Capture the cell that displays the provided text and extract its (x, y) central coordinate. 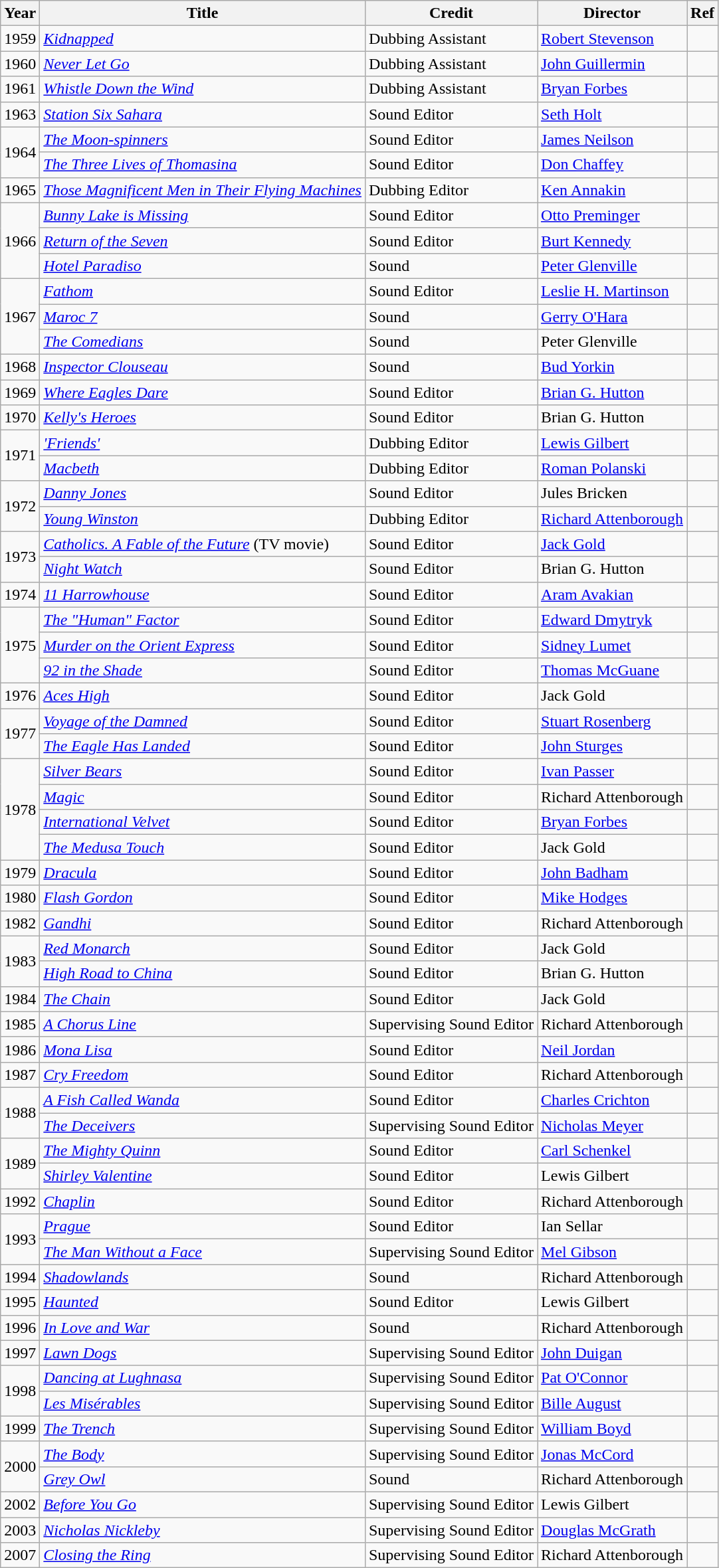
Chaplin (203, 1201)
Director (613, 13)
1985 (20, 1024)
The Deceivers (203, 1126)
The Body (203, 1454)
1968 (20, 367)
A Fish Called Wanda (203, 1100)
Bille August (613, 1403)
Carl Schenkel (613, 1151)
Neil Jordan (613, 1049)
Sidney Lumet (613, 645)
Hotel Paradiso (203, 266)
Year (20, 13)
The Moon-spinners (203, 139)
1998 (20, 1391)
1994 (20, 1277)
1969 (20, 392)
Before You Go (203, 1504)
Otto Preminger (613, 215)
1995 (20, 1302)
1970 (20, 418)
'Friends' (203, 443)
Thomas McGuane (613, 670)
Ian Sellar (613, 1227)
Those Magnificent Men in Their Flying Machines (203, 190)
John Sturges (613, 746)
1983 (20, 961)
The Eagle Has Landed (203, 746)
The Medusa Touch (203, 847)
Whistle Down the Wind (203, 89)
John Badham (613, 873)
2007 (20, 1555)
1974 (20, 594)
Macbeth (203, 468)
The Chain (203, 999)
1976 (20, 695)
Shadowlands (203, 1277)
Pat O'Connor (613, 1378)
The "Human" Factor (203, 620)
Maroc 7 (203, 317)
Charles Crichton (613, 1100)
Return of the Seven (203, 240)
John Guillermin (613, 64)
Catholics. A Fable of the Future (TV movie) (203, 544)
1977 (20, 733)
Mona Lisa (203, 1049)
Douglas McGrath (613, 1529)
2002 (20, 1504)
Mike Hodges (613, 898)
Edward Dmytryk (613, 620)
Cry Freedom (203, 1075)
The Trench (203, 1429)
Lawn Dogs (203, 1353)
1980 (20, 898)
1961 (20, 89)
International Velvet (203, 822)
Aram Avakian (613, 594)
1959 (20, 39)
1975 (20, 645)
2000 (20, 1466)
1993 (20, 1239)
James Neilson (613, 139)
Credit (451, 13)
Ken Annakin (613, 190)
Never Let Go (203, 64)
Prague (203, 1227)
Shirley Valentine (203, 1176)
Seth Holt (613, 114)
1984 (20, 999)
High Road to China (203, 974)
Bud Yorkin (613, 367)
Fathom (203, 291)
William Boyd (613, 1429)
1978 (20, 810)
Nicholas Nickleby (203, 1529)
The Man Without a Face (203, 1252)
92 in the Shade (203, 670)
Inspector Clouseau (203, 367)
1986 (20, 1049)
Murder on the Orient Express (203, 645)
1964 (20, 152)
Title (203, 13)
Robert Stevenson (613, 39)
The Three Lives of Thomasina (203, 165)
Kidnapped (203, 39)
The Mighty Quinn (203, 1151)
Leslie H. Martinson (613, 291)
Dracula (203, 873)
Flash Gordon (203, 898)
1963 (20, 114)
Haunted (203, 1302)
The Comedians (203, 342)
Gerry O'Hara (613, 317)
1979 (20, 873)
Voyage of the Damned (203, 721)
Red Monarch (203, 948)
Gandhi (203, 923)
Burt Kennedy (613, 240)
1965 (20, 190)
Silver Bears (203, 772)
Aces High (203, 695)
Ivan Passer (613, 772)
1982 (20, 923)
Closing the Ring (203, 1555)
1973 (20, 557)
Dancing at Lughnasa (203, 1378)
Night Watch (203, 569)
Stuart Rosenberg (613, 721)
Don Chaffey (613, 165)
1988 (20, 1112)
1971 (20, 456)
Young Winston (203, 519)
1997 (20, 1353)
John Duigan (613, 1353)
1992 (20, 1201)
Danny Jones (203, 493)
Bunny Lake is Missing (203, 215)
1996 (20, 1328)
Station Six Sahara (203, 114)
Roman Polanski (613, 468)
In Love and War (203, 1328)
Kelly's Heroes (203, 418)
2003 (20, 1529)
Ref (703, 13)
1987 (20, 1075)
A Chorus Line (203, 1024)
Jonas McCord (613, 1454)
Les Misérables (203, 1403)
Where Eagles Dare (203, 392)
Nicholas Meyer (613, 1126)
1960 (20, 64)
1967 (20, 316)
1972 (20, 506)
Mel Gibson (613, 1252)
Jules Bricken (613, 493)
1989 (20, 1164)
Magic (203, 797)
1999 (20, 1429)
11 Harrowhouse (203, 594)
Grey Owl (203, 1479)
1966 (20, 240)
